Return the (x, y) coordinate for the center point of the cell that contains the specified text.  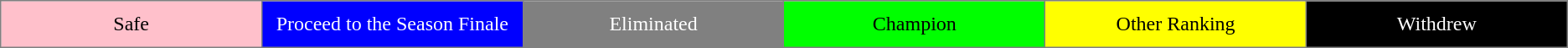
Proceed to the Season Finale (392, 24)
Withdrew (1436, 24)
Champion (915, 24)
Eliminated (653, 24)
Other Ranking (1176, 24)
Safe (132, 24)
